Find where the given text appears and provide that cell's center as [X, Y] coordinate. 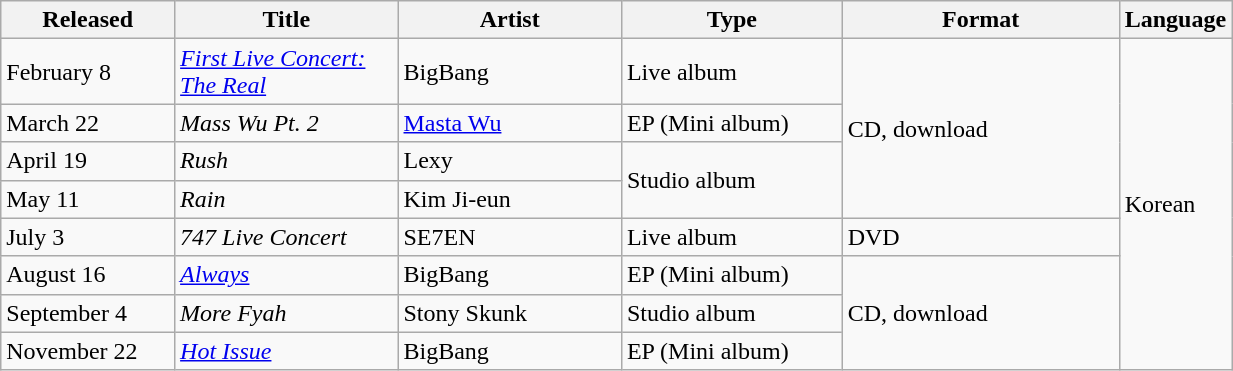
Title [286, 20]
More Fyah [286, 313]
Stony Skunk [510, 313]
DVD [980, 237]
Language [1175, 20]
Kim Ji-eun [510, 199]
SE7EN [510, 237]
Released [88, 20]
Format [980, 20]
September 4 [88, 313]
Artist [510, 20]
First Live Concert: The Real [286, 72]
March 22 [88, 123]
Lexy [510, 161]
April 19 [88, 161]
747 Live Concert [286, 237]
Mass Wu Pt. 2 [286, 123]
Type [732, 20]
July 3 [88, 237]
Hot Issue [286, 351]
February 8 [88, 72]
Rush [286, 161]
November 22 [88, 351]
Always [286, 275]
Rain [286, 199]
Korean [1175, 205]
May 11 [88, 199]
August 16 [88, 275]
Masta Wu [510, 123]
